Output the (x, y) coordinate of the center of the cell containing the given text.  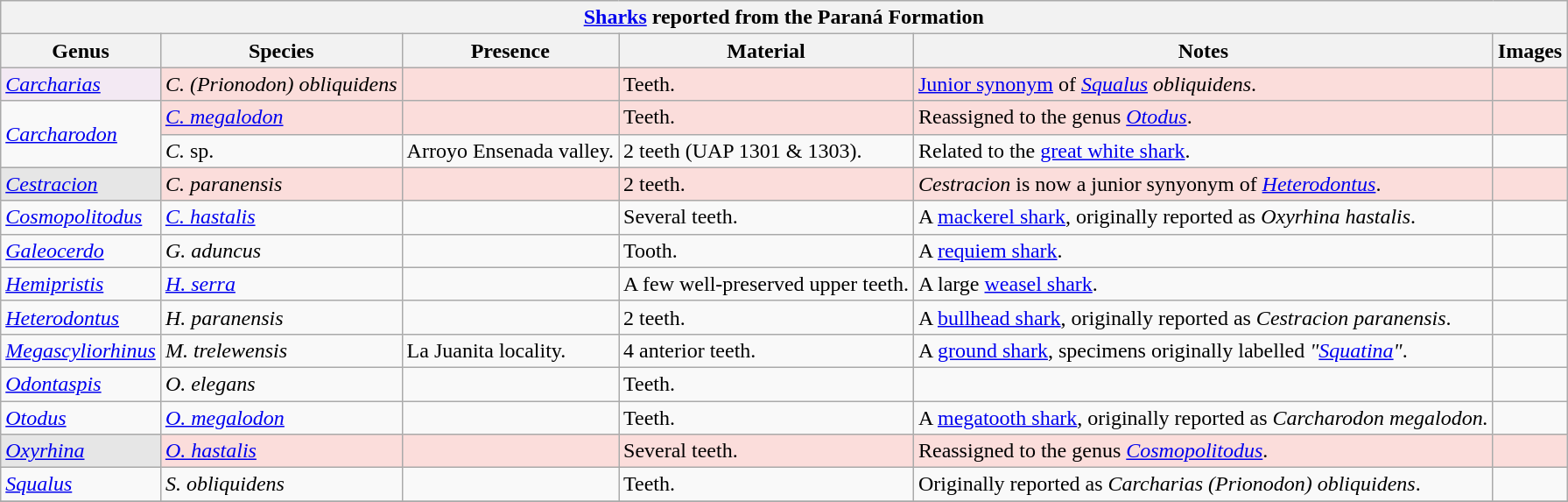
A ground shark, specimens originally labelled "Squatina". (1203, 350)
Tooth. (765, 251)
Carcharodon (81, 134)
O. hastalis (281, 451)
Species (281, 51)
O. elegans (281, 384)
Material (765, 51)
Cestracion is now a junior synyonym of Heterodontus. (1203, 184)
A megatooth shark, originally reported as Carcharodon megalodon. (1203, 418)
Odontaspis (81, 384)
Oxyrhina (81, 451)
Genus (81, 51)
M. trelewensis (281, 350)
Arroyo Ensenada valley. (510, 151)
Galeocerdo (81, 251)
Related to the great white shark. (1203, 151)
Reassigned to the genus Cosmopolitodus. (1203, 451)
Reassigned to the genus Otodus. (1203, 117)
A requiem shark. (1203, 251)
C. (Prionodon) obliquidens (281, 84)
Cestracion (81, 184)
A bullhead shark, originally reported as Cestracion paranensis. (1203, 317)
H. paranensis (281, 317)
Presence (510, 51)
Sharks reported from the Paraná Formation (784, 18)
A large weasel shark. (1203, 284)
Hemipristis (81, 284)
La Juanita locality. (510, 350)
Images (1529, 51)
C. megalodon (281, 117)
Heterodontus (81, 317)
Originally reported as Carcharias (Prionodon) obliquidens. (1203, 484)
H. serra (281, 284)
Junior synonym of Squalus obliquidens. (1203, 84)
A few well-preserved upper teeth. (765, 284)
Cosmopolitodus (81, 217)
C. paranensis (281, 184)
2 teeth (UAP 1301 & 1303). (765, 151)
C. hastalis (281, 217)
Carcharias (81, 84)
C. sp. (281, 151)
4 anterior teeth. (765, 350)
Megascyliorhinus (81, 350)
S. obliquidens (281, 484)
O. megalodon (281, 418)
G. aduncus (281, 251)
Squalus (81, 484)
A mackerel shark, originally reported as Oxyrhina hastalis. (1203, 217)
Notes (1203, 51)
Otodus (81, 418)
